From the cell containing the given text, extract its center point as (X, Y) coordinate. 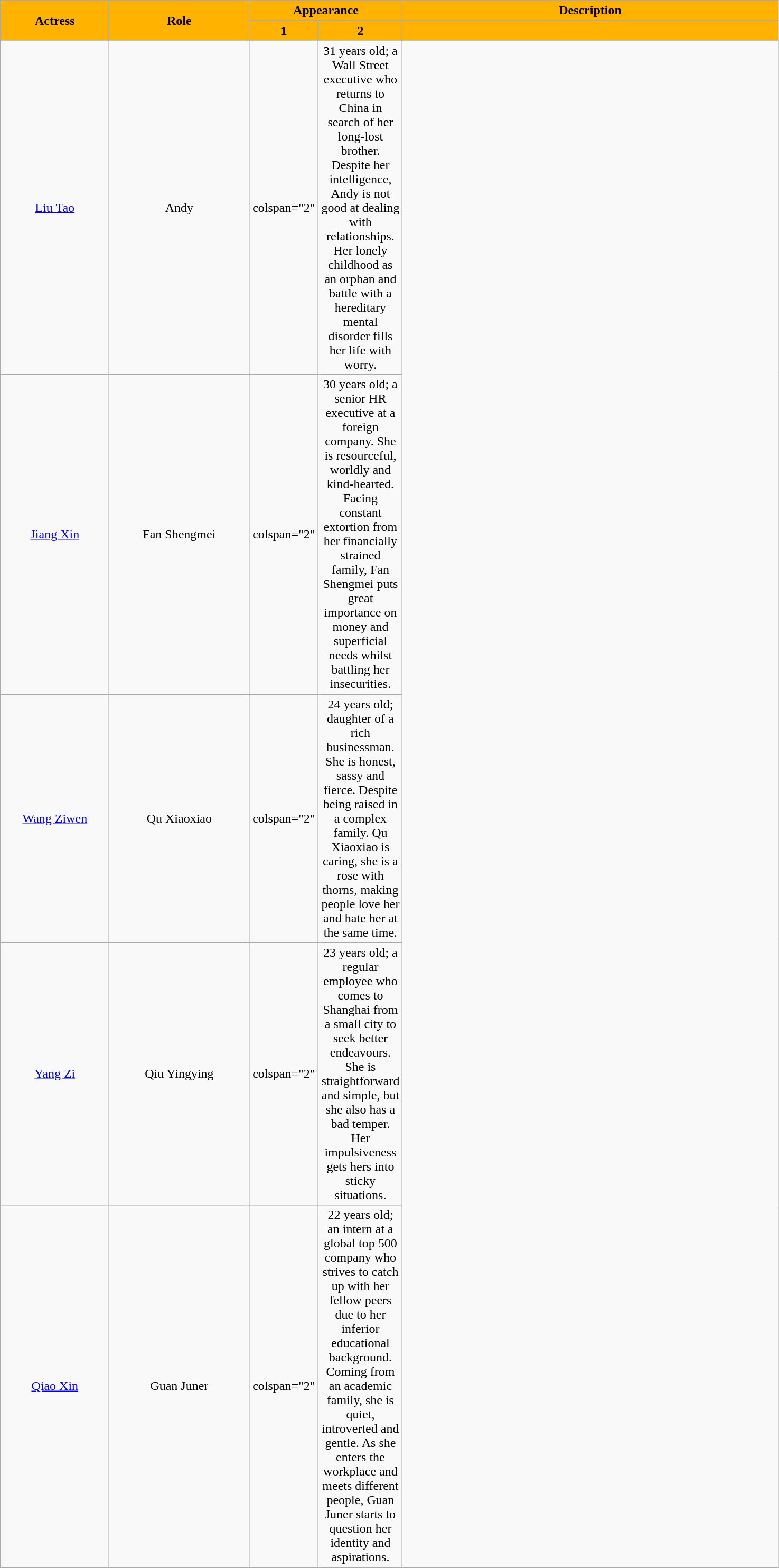
Qiao Xin (55, 1386)
Jiang Xin (55, 535)
Role (180, 21)
Wang Ziwen (55, 818)
Guan Juner (180, 1386)
Andy (180, 208)
Actress (55, 21)
Qu Xiaoxiao (180, 818)
1 (284, 31)
Description (590, 11)
Fan Shengmei (180, 535)
Yang Zi (55, 1074)
Qiu Yingying (180, 1074)
Liu Tao (55, 208)
2 (360, 31)
Appearance (326, 11)
